Find where the given text appears and provide that cell's center as (X, Y) coordinate. 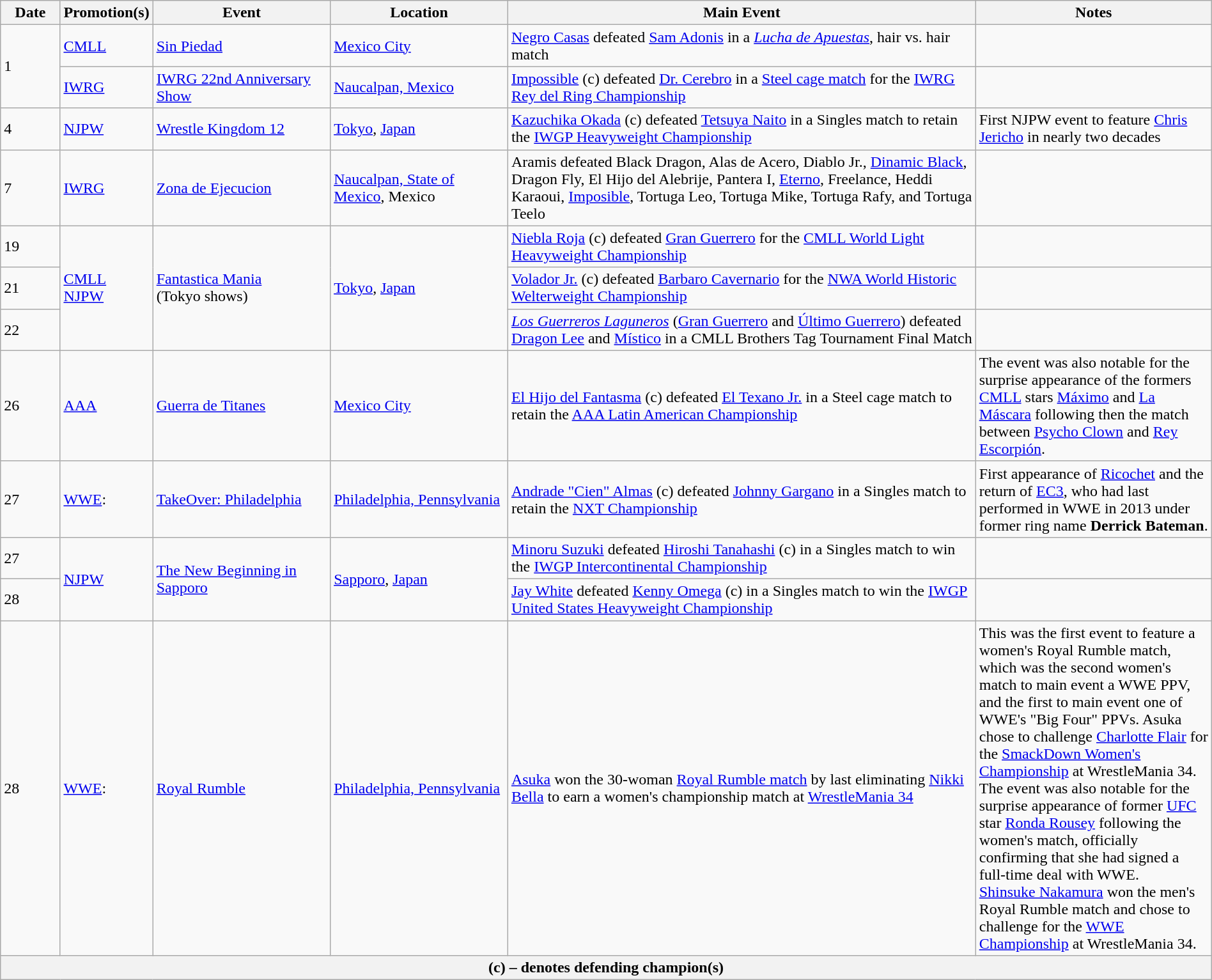
19 (31, 247)
Date (31, 13)
The New Beginning in Sapporo (242, 579)
Naucalpan, Mexico (419, 87)
1 (31, 66)
IWRG 22nd Anniversary Show (242, 87)
Los Guerreros Laguneros (Gran Guerrero and Último Guerrero) defeated Dragon Lee and Místico in a CMLL Brothers Tag Tournament Final Match (742, 330)
Naucalpan, State of Mexico, Mexico (419, 188)
Location (419, 13)
Kazuchika Okada (c) defeated Tetsuya Naito in a Singles match to retain the IWGP Heavyweight Championship (742, 129)
Promotion(s) (106, 13)
Asuka won the 30-woman Royal Rumble match by last eliminating Nikki Bella to earn a women's championship match at WrestleMania 34 (742, 788)
Guerra de Titanes (242, 405)
Wrestle Kingdom 12 (242, 129)
Minoru Suzuki defeated Hiroshi Tanahashi (c) in a Singles match to win the IWGP Intercontinental Championship (742, 557)
Notes (1093, 13)
Sapporo, Japan (419, 579)
Jay White defeated Kenny Omega (c) in a Singles match to win the IWGP United States Heavyweight Championship (742, 600)
Impossible (c) defeated Dr. Cerebro in a Steel cage match for the IWRG Rey del Ring Championship (742, 87)
First NJPW event to feature Chris Jericho in nearly two decades (1093, 129)
TakeOver: Philadelphia (242, 499)
Negro Casas defeated Sam Adonis in a Lucha de Apuestas, hair vs. hair match (742, 46)
AAA (106, 405)
Sin Piedad (242, 46)
26 (31, 405)
Main Event (742, 13)
Volador Jr. (c) defeated Barbaro Cavernario for the NWA World Historic Welterweight Championship (742, 288)
Royal Rumble (242, 788)
21 (31, 288)
22 (31, 330)
(c) – denotes defending champion(s) (606, 968)
CMLL (106, 46)
Zona de Ejecucion (242, 188)
Event (242, 13)
7 (31, 188)
Niebla Roja (c) defeated Gran Guerrero for the CMLL World Light Heavyweight Championship (742, 247)
El Hijo del Fantasma (c) defeated El Texano Jr. in a Steel cage match to retain the AAA Latin American Championship (742, 405)
CMLLNJPW (106, 288)
Andrade "Cien" Almas (c) defeated Johnny Gargano in a Singles match to retain the NXT Championship (742, 499)
Fantastica Mania(Tokyo shows) (242, 288)
First appearance of Ricochet and the return of EC3, who had last performed in WWE in 2013 under former ring name Derrick Bateman. (1093, 499)
4 (31, 129)
